Scan for the cell matching the given text and deliver its [X, Y] coordinate at center. 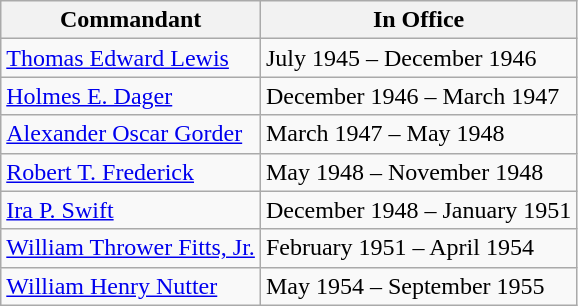
In Office [418, 20]
Commandant [131, 20]
July 1945 – December 1946 [418, 58]
May 1948 – November 1948 [418, 172]
December 1948 – January 1951 [418, 210]
William Henry Nutter [131, 286]
Alexander Oscar Gorder [131, 134]
Thomas Edward Lewis [131, 58]
December 1946 – March 1947 [418, 96]
William Thrower Fitts, Jr. [131, 248]
May 1954 – September 1955 [418, 286]
March 1947 – May 1948 [418, 134]
Ira P. Swift [131, 210]
Robert T. Frederick [131, 172]
Holmes E. Dager [131, 96]
February 1951 – April 1954 [418, 248]
